Capture the cell that displays the provided text and extract its [X, Y] central coordinate. 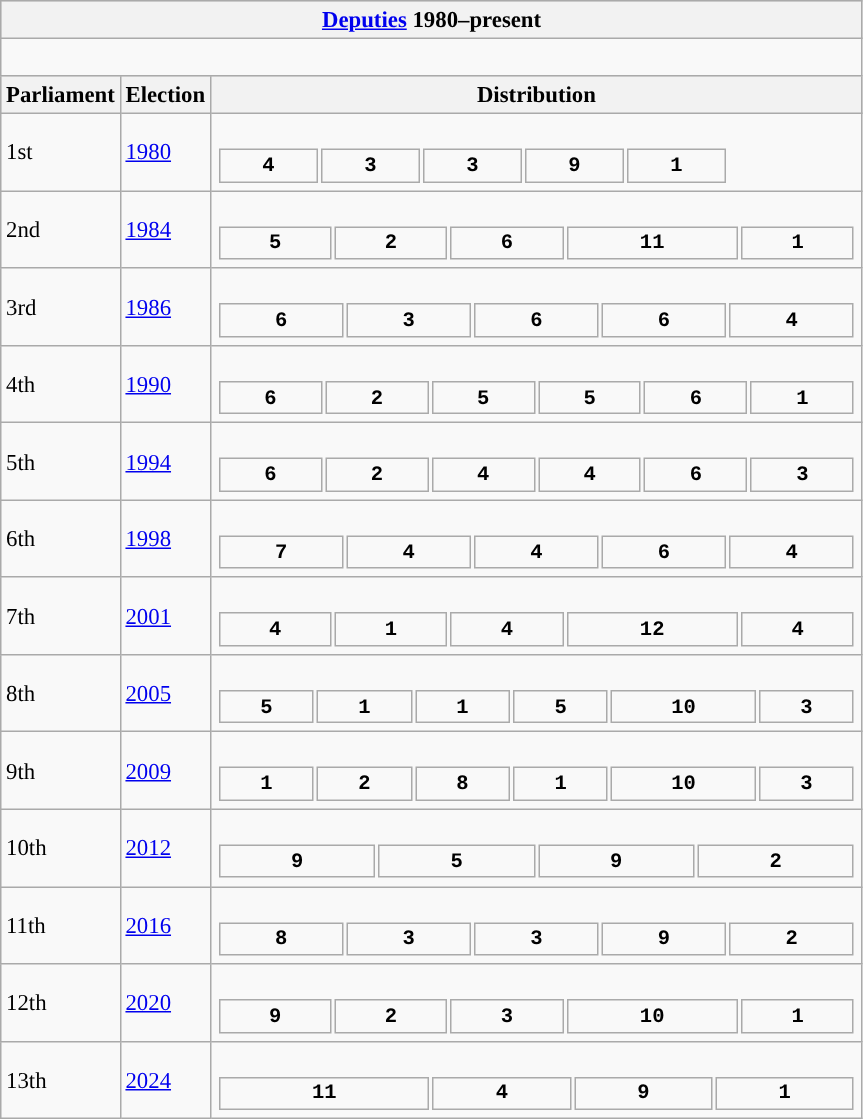
2016 [165, 926]
2012 [165, 848]
3rd [60, 306]
2005 [165, 694]
1998 [165, 538]
2024 [165, 1080]
4 1 4 12 4 [536, 616]
7 [282, 553]
Parliament [60, 95]
6 2 4 4 6 3 [536, 462]
1990 [165, 384]
Deputies 1980–present [432, 20]
9 5 9 2 [536, 848]
5th [60, 462]
11th [60, 926]
2001 [165, 616]
11 4 9 1 [536, 1080]
1 2 8 1 10 3 [536, 770]
Distribution [536, 95]
5 1 1 5 10 3 [536, 694]
1980 [165, 152]
2020 [165, 1002]
4 3 3 9 1 [536, 152]
2nd [60, 230]
1986 [165, 306]
7 4 4 6 4 [536, 538]
2009 [165, 770]
9th [60, 770]
12th [60, 1002]
7th [60, 616]
1st [60, 152]
6 3 6 6 4 [536, 306]
6th [60, 538]
6 2 5 5 6 1 [536, 384]
5 2 6 11 1 [536, 230]
8 3 3 9 2 [536, 926]
12 [652, 630]
1984 [165, 230]
13th [60, 1080]
9 2 3 10 1 [536, 1002]
1994 [165, 462]
Election [165, 95]
8th [60, 694]
10th [60, 848]
4th [60, 384]
